Scan for the cell matching the given text and deliver its [x, y] coordinate at center. 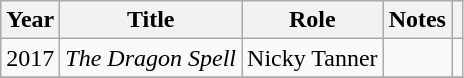
Title [151, 20]
2017 [30, 58]
Role [313, 20]
Year [30, 20]
Nicky Tanner [313, 58]
Notes [417, 20]
The Dragon Spell [151, 58]
